Identify which cell holds the provided text, then report its [X, Y] central coordinate. 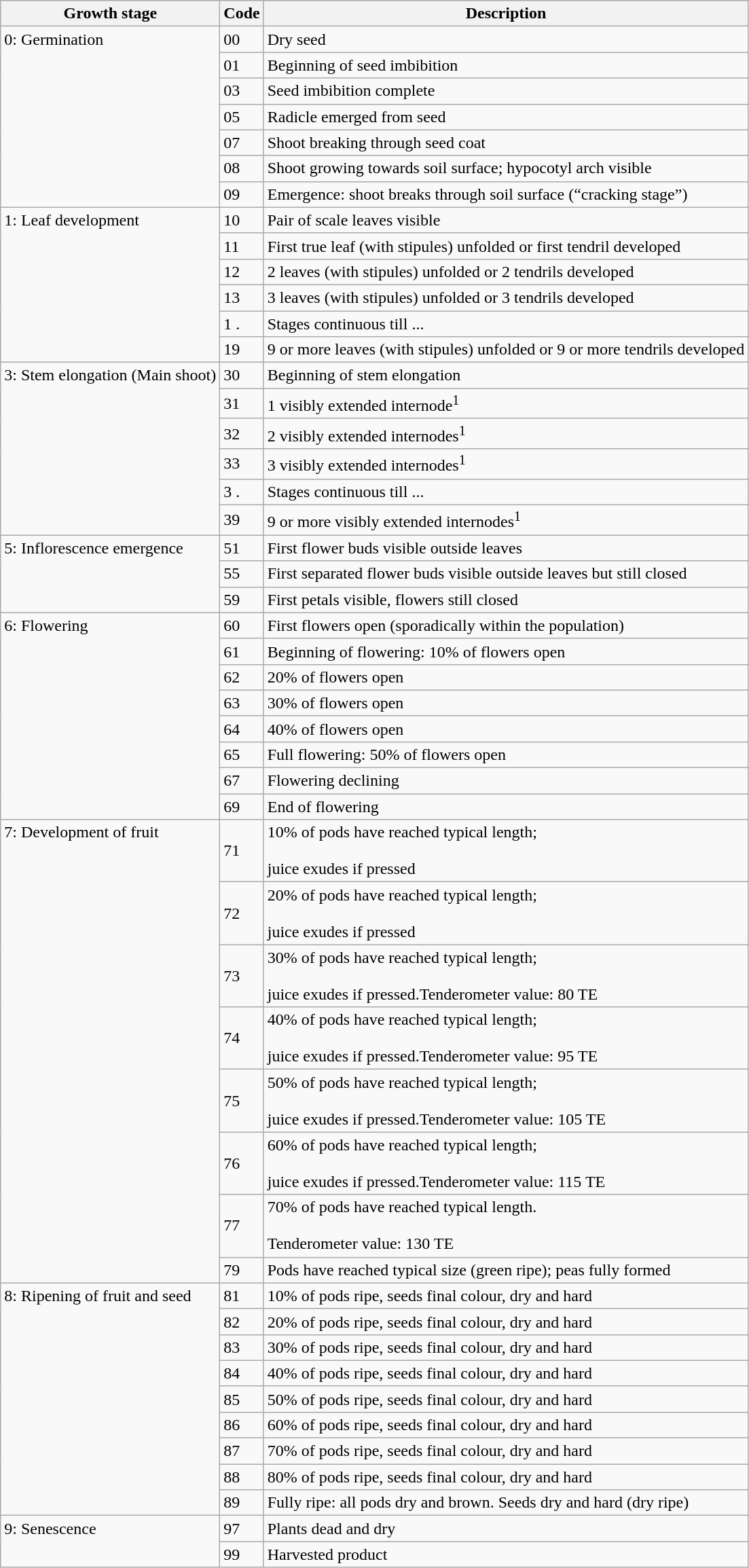
1: Leaf development [110, 285]
72 [242, 913]
40% of pods have reached typical length;juice exudes if pressed.Tenderometer value: 95 TE [506, 1038]
19 [242, 350]
9 or more leaves (with stipules) unfolded or 9 or more tendrils developed [506, 350]
13 [242, 297]
Description [506, 14]
First separated flower buds visible outside leaves but still closed [506, 574]
50% of pods have reached typical length;juice exudes if pressed.Tenderometer value: 105 TE [506, 1101]
55 [242, 574]
81 [242, 1296]
83 [242, 1347]
75 [242, 1101]
2 leaves (with stipules) unfolded or 2 tendrils developed [506, 272]
82 [242, 1321]
First flowers open (sporadically within the population) [506, 625]
First petals visible, flowers still closed [506, 600]
First flower buds visible outside leaves [506, 548]
89 [242, 1503]
First true leaf (with stipules) unfolded or first tendril developed [506, 246]
74 [242, 1038]
40% of pods ripe, seeds final colour, dry and hard [506, 1373]
Flowering declining [506, 781]
1 visibly extended internode1 [506, 403]
61 [242, 651]
08 [242, 168]
8: Ripening of fruit and seed [110, 1399]
30 [242, 376]
30% of flowers open [506, 703]
Shoot growing towards soil surface; hypocotyl arch visible [506, 168]
Harvested product [506, 1554]
09 [242, 194]
20% of pods ripe, seeds final colour, dry and hard [506, 1321]
3: Stem elongation (Main shoot) [110, 449]
9: Senescence [110, 1542]
99 [242, 1554]
31 [242, 403]
00 [242, 39]
0: Germination [110, 117]
Code [242, 14]
60% of pods have reached typical length;juice exudes if pressed.Tenderometer value: 115 TE [506, 1163]
Pods have reached typical size (green ripe); peas fully formed [506, 1270]
Beginning of flowering: 10% of flowers open [506, 651]
33 [242, 464]
63 [242, 703]
71 [242, 851]
97 [242, 1529]
87 [242, 1451]
10% of pods ripe, seeds final colour, dry and hard [506, 1296]
60 [242, 625]
65 [242, 754]
Plants dead and dry [506, 1529]
76 [242, 1163]
86 [242, 1425]
69 [242, 807]
11 [242, 246]
64 [242, 729]
Shoot breaking through seed coat [506, 143]
9 or more visibly extended internodes1 [506, 520]
5: Inflorescence emergence [110, 574]
20% of flowers open [506, 677]
84 [242, 1373]
Beginning of seed imbibition [506, 65]
Pair of scale leaves visible [506, 220]
51 [242, 548]
7: Development of fruit [110, 1051]
12 [242, 272]
39 [242, 520]
Growth stage [110, 14]
70% of pods have reached typical length.Tenderometer value: 130 TE [506, 1226]
6: Flowering [110, 716]
End of flowering [506, 807]
70% of pods ripe, seeds final colour, dry and hard [506, 1451]
30% of pods ripe, seeds final colour, dry and hard [506, 1347]
10% of pods have reached typical length;juice exudes if pressed [506, 851]
60% of pods ripe, seeds final colour, dry and hard [506, 1425]
79 [242, 1270]
Beginning of stem elongation [506, 376]
05 [242, 117]
88 [242, 1477]
20% of pods have reached typical length;juice exudes if pressed [506, 913]
10 [242, 220]
Emergence: shoot breaks through soil surface (“cracking stage”) [506, 194]
3 . [242, 492]
32 [242, 433]
3 visibly extended internodes1 [506, 464]
67 [242, 781]
85 [242, 1399]
77 [242, 1226]
01 [242, 65]
03 [242, 91]
07 [242, 143]
Fully ripe: all pods dry and brown. Seeds dry and hard (dry ripe) [506, 1503]
Dry seed [506, 39]
3 leaves (with stipules) unfolded or 3 tendrils developed [506, 297]
50% of pods ripe, seeds final colour, dry and hard [506, 1399]
2 visibly extended internodes1 [506, 433]
59 [242, 600]
Radicle emerged from seed [506, 117]
73 [242, 976]
62 [242, 677]
Seed imbibition complete [506, 91]
40% of flowers open [506, 729]
80% of pods ripe, seeds final colour, dry and hard [506, 1477]
Full flowering: 50% of flowers open [506, 754]
30% of pods have reached typical length;juice exudes if pressed.Tenderometer value: 80 TE [506, 976]
1 . [242, 324]
